Output the (x, y) coordinate of the center of the cell containing the given text.  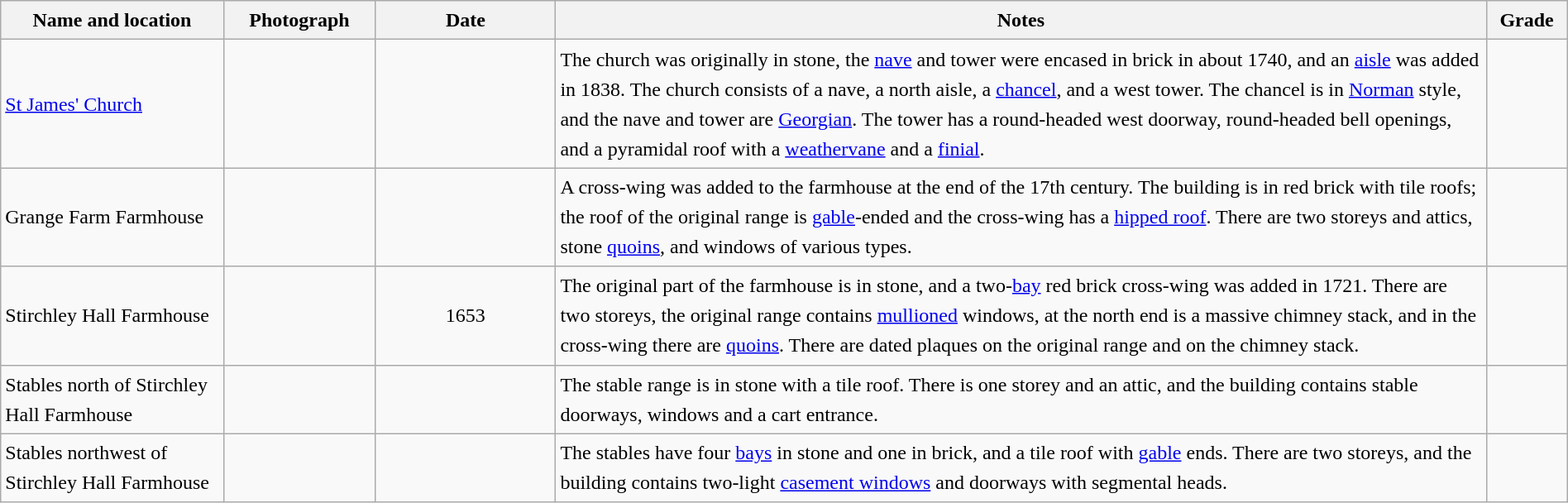
Photograph (299, 20)
Notes (1021, 20)
Grange Farm Farmhouse (112, 217)
Grade (1527, 20)
Stables north of Stirchley Hall Farmhouse (112, 399)
Date (466, 20)
Name and location (112, 20)
Stirchley Hall Farmhouse (112, 316)
Stables northwest of Stirchley Hall Farmhouse (112, 468)
St James' Church (112, 104)
1653 (466, 316)
